Output the [X, Y] coordinate of the center of the cell containing the given text.  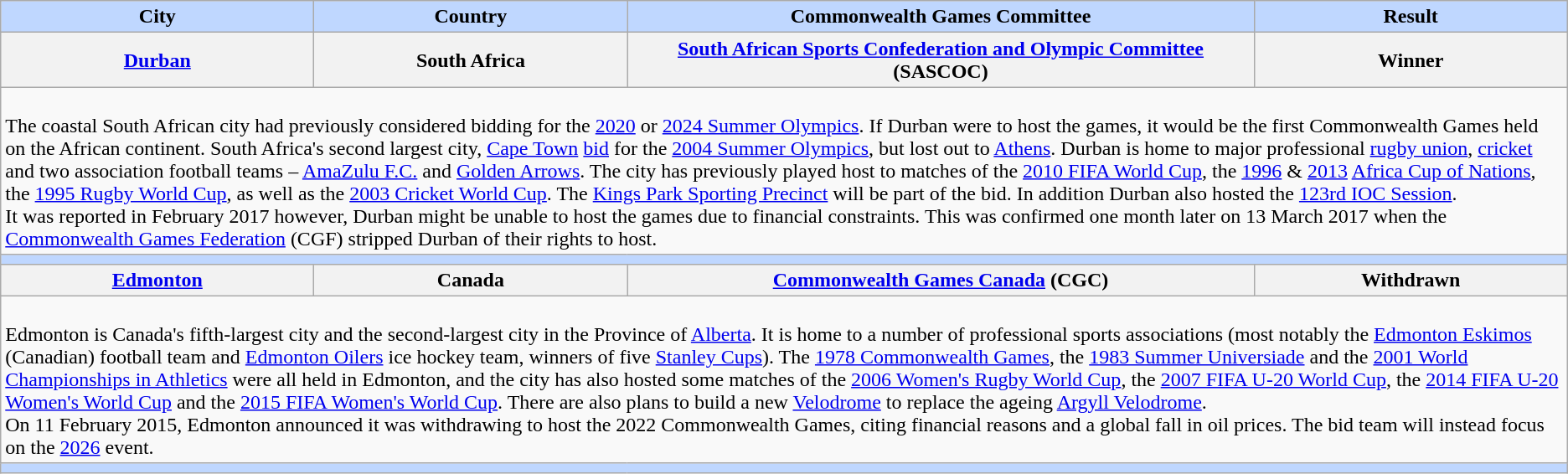
Winner [1411, 60]
Durban [157, 60]
South African Sports Confederation and Olympic Committee (SASCOC) [941, 60]
Canada [471, 280]
Commonwealth Games Canada (CGC) [941, 280]
Result [1411, 17]
Commonwealth Games Committee [941, 17]
Withdrawn [1411, 280]
City [157, 17]
South Africa [471, 60]
Edmonton [157, 280]
Country [471, 17]
